Return the [X, Y] coordinate for the center point of the cell that contains the specified text.  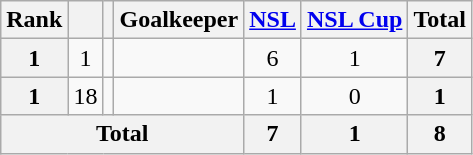
0 [354, 96]
8 [440, 134]
Goalkeeper [179, 20]
18 [86, 96]
NSL Cup [354, 20]
Rank [34, 20]
NSL [273, 20]
6 [273, 58]
